Return [x, y] of the center of cell containing provided text 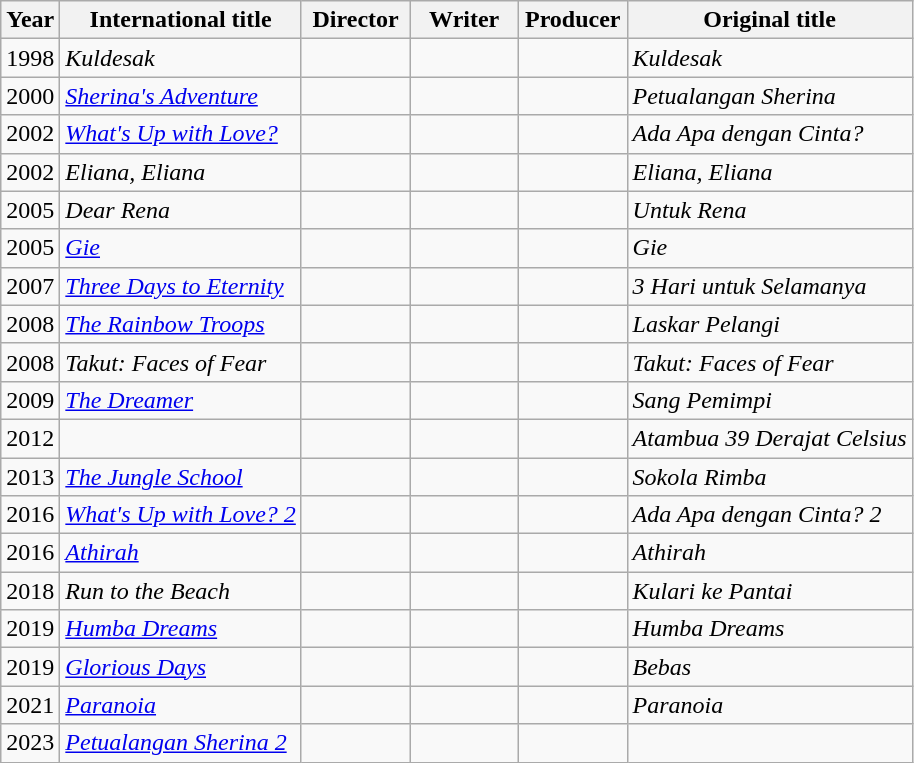
Sang Pemimpi [770, 400]
The Jungle School [181, 477]
Producer [572, 20]
Sokola Rimba [770, 477]
Atambua 39 Derajat Celsius [770, 438]
2018 [30, 591]
International title [181, 20]
Director [356, 20]
2012 [30, 438]
Petualangan Sherina [770, 96]
Run to the Beach [181, 591]
What's Up with Love? 2 [181, 515]
The Dreamer [181, 400]
2007 [30, 286]
Bebas [770, 667]
1998 [30, 58]
2021 [30, 705]
2023 [30, 743]
Ada Apa dengan Cinta? [770, 134]
3 Hari untuk Selamanya [770, 286]
Dear Rena [181, 210]
Kulari ke Pantai [770, 591]
Year [30, 20]
Writer [464, 20]
Original title [770, 20]
Three Days to Eternity [181, 286]
The Rainbow Troops [181, 324]
Sherina's Adventure [181, 96]
Glorious Days [181, 667]
2000 [30, 96]
Ada Apa dengan Cinta? 2 [770, 515]
What's Up with Love? [181, 134]
2009 [30, 400]
2013 [30, 477]
Laskar Pelangi [770, 324]
Untuk Rena [770, 210]
Petualangan Sherina 2 [181, 743]
